For the text-containing cell, return its midpoint in [x, y] coordinate format. 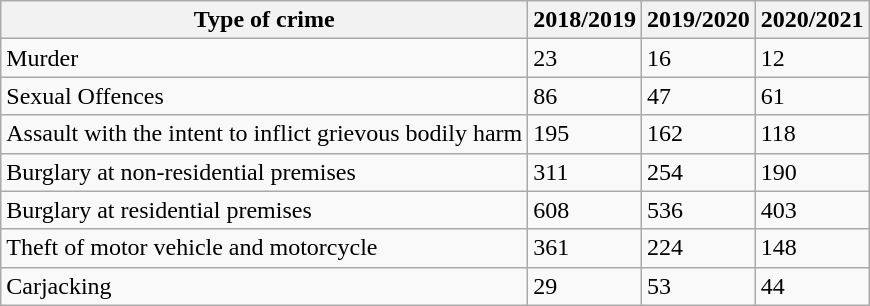
Burglary at residential premises [264, 210]
Sexual Offences [264, 96]
536 [698, 210]
53 [698, 286]
403 [812, 210]
Burglary at non-residential premises [264, 172]
61 [812, 96]
195 [585, 134]
29 [585, 286]
47 [698, 96]
2020/2021 [812, 20]
Carjacking [264, 286]
148 [812, 248]
Theft of motor vehicle and motorcycle [264, 248]
Assault with the intent to inflict grievous bodily harm [264, 134]
254 [698, 172]
44 [812, 286]
16 [698, 58]
118 [812, 134]
12 [812, 58]
311 [585, 172]
224 [698, 248]
2018/2019 [585, 20]
608 [585, 210]
361 [585, 248]
23 [585, 58]
86 [585, 96]
162 [698, 134]
2019/2020 [698, 20]
Type of crime [264, 20]
190 [812, 172]
Murder [264, 58]
